Output the [X, Y] coordinate of the center of the cell containing the given text.  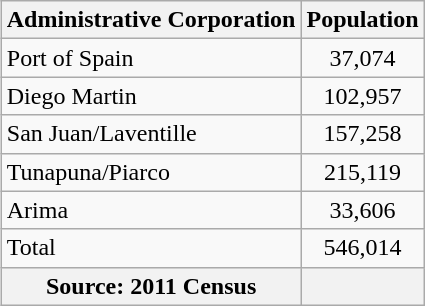
102,957 [362, 96]
Source: 2011 Census [151, 286]
Total [151, 248]
San Juan/Laventille [151, 134]
37,074 [362, 58]
Population [362, 20]
Administrative Corporation [151, 20]
Diego Martin [151, 96]
33,606 [362, 210]
215,119 [362, 172]
157,258 [362, 134]
546,014 [362, 248]
Arima [151, 210]
Port of Spain [151, 58]
Tunapuna/Piarco [151, 172]
